Return the [X, Y] coordinate for the center point of the cell that contains the specified text.  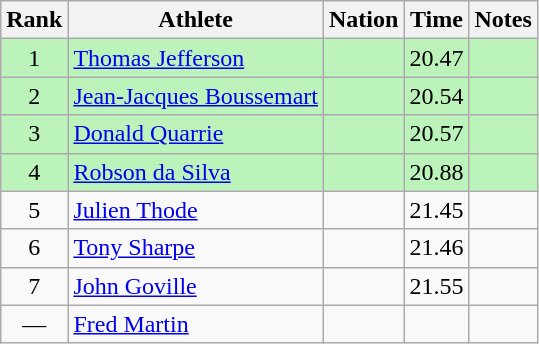
3 [34, 134]
Jean-Jacques Boussemart [196, 96]
John Goville [196, 286]
6 [34, 248]
— [34, 324]
21.55 [436, 286]
20.88 [436, 172]
20.47 [436, 58]
7 [34, 286]
20.57 [436, 134]
21.46 [436, 248]
Time [436, 20]
Rank [34, 20]
4 [34, 172]
Athlete [196, 20]
Robson da Silva [196, 172]
Thomas Jefferson [196, 58]
Tony Sharpe [196, 248]
20.54 [436, 96]
Notes [503, 20]
Donald Quarrie [196, 134]
Julien Thode [196, 210]
1 [34, 58]
5 [34, 210]
2 [34, 96]
21.45 [436, 210]
Fred Martin [196, 324]
Nation [364, 20]
